Capture the cell that displays the provided text and extract its (X, Y) central coordinate. 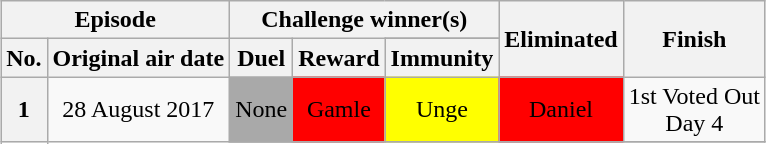
Finish (694, 39)
1 (24, 110)
Gamle (339, 110)
Immunity (442, 58)
No. (24, 58)
Episode (116, 20)
Daniel (561, 110)
Original air date (138, 58)
28 August 2017 (138, 110)
None (262, 110)
Reward (339, 58)
Duel (262, 58)
1st Voted OutDay 4 (694, 110)
Eliminated (561, 39)
Unge (442, 110)
Challenge winner(s) (364, 20)
